Search for the cell housing the specified text and yield its [x, y] center coordinate. 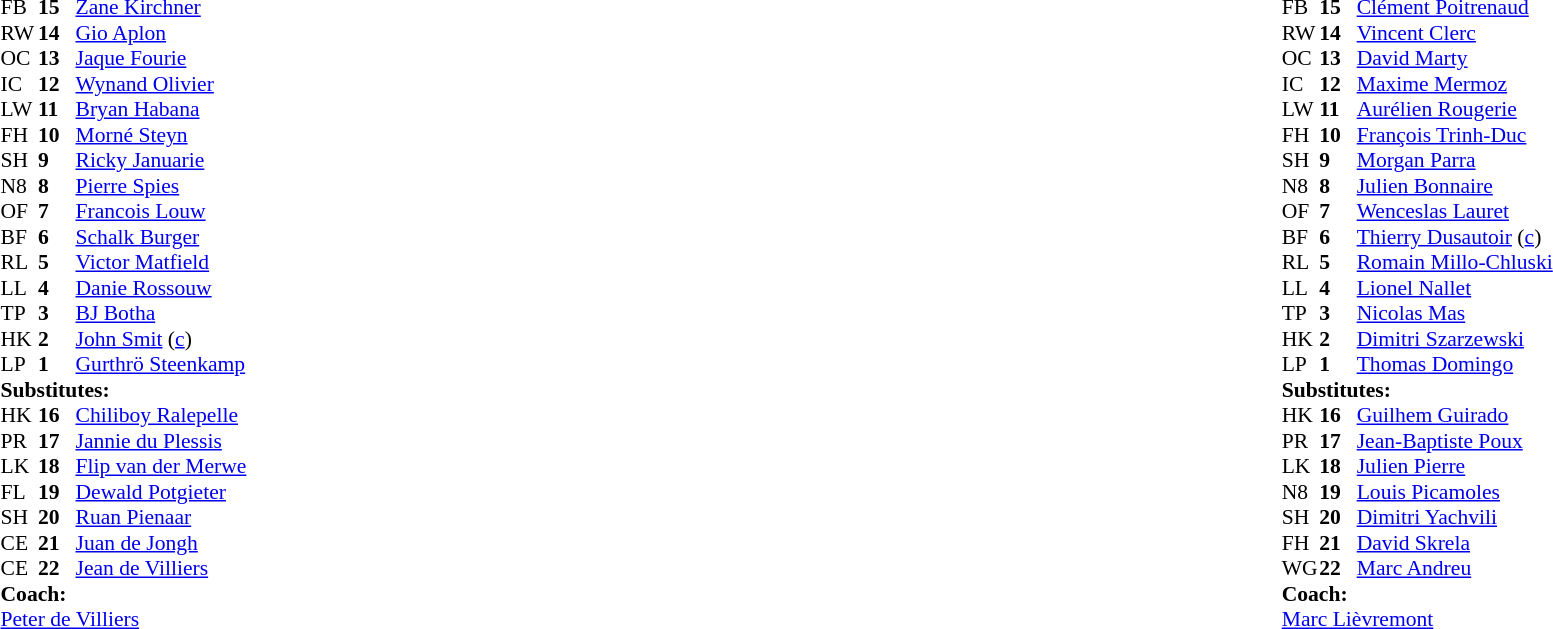
David Skrela [1455, 543]
Thomas Domingo [1455, 365]
Gurthrö Steenkamp [162, 365]
Guilhem Guirado [1455, 415]
Juan de Jongh [162, 543]
Danie Rossouw [162, 288]
John Smit (c) [162, 339]
Chiliboy Ralepelle [162, 415]
Dimitri Szarzewski [1455, 339]
Louis Picamoles [1455, 492]
Lionel Nallet [1455, 288]
Ricky Januarie [162, 161]
Victor Matfield [162, 263]
Romain Millo-Chluski [1455, 263]
Nicolas Mas [1455, 313]
FL [19, 492]
Jaque Fourie [162, 59]
Jean-Baptiste Poux [1455, 441]
Ruan Pienaar [162, 517]
Schalk Burger [162, 237]
Bryan Habana [162, 109]
Gio Aplon [162, 33]
Morgan Parra [1455, 161]
Pierre Spies [162, 186]
Thierry Dusautoir (c) [1455, 237]
WG [1301, 569]
Francois Louw [162, 211]
Dewald Potgieter [162, 492]
Vincent Clerc [1455, 33]
Jean de Villiers [162, 569]
Dimitri Yachvili [1455, 517]
Jannie du Plessis [162, 441]
Julien Pierre [1455, 467]
Wynand Olivier [162, 84]
Wenceslas Lauret [1455, 211]
François Trinh-Duc [1455, 135]
Aurélien Rougerie [1455, 109]
Maxime Mermoz [1455, 84]
Julien Bonnaire [1455, 186]
Morné Steyn [162, 135]
BJ Botha [162, 313]
Marc Andreu [1455, 569]
Flip van der Merwe [162, 467]
David Marty [1455, 59]
